Search for the cell housing the specified text and yield its (x, y) center coordinate. 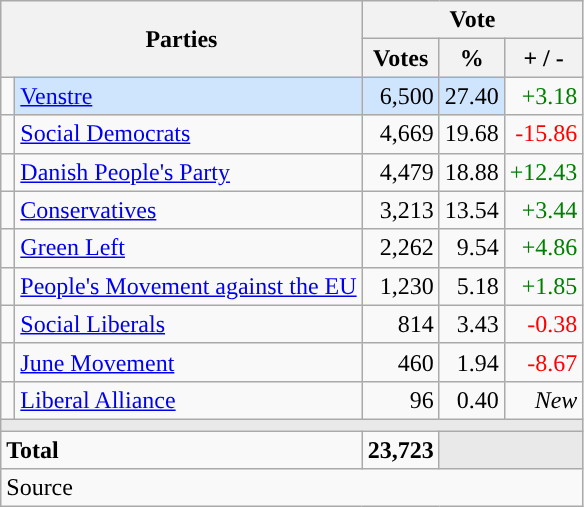
+ / - (544, 58)
-0.38 (544, 324)
-8.67 (544, 362)
People's Movement against the EU (188, 286)
5.18 (472, 286)
+4.86 (544, 248)
Social Liberals (188, 324)
Danish People's Party (188, 172)
96 (400, 400)
% (472, 58)
4,669 (400, 134)
Green Left (188, 248)
+3.44 (544, 210)
18.88 (472, 172)
0.40 (472, 400)
Venstre (188, 96)
+1.85 (544, 286)
+12.43 (544, 172)
+3.18 (544, 96)
9.54 (472, 248)
4,479 (400, 172)
Liberal Alliance (188, 400)
Social Democrats (188, 134)
Votes (400, 58)
1.94 (472, 362)
814 (400, 324)
Source (292, 488)
27.40 (472, 96)
19.68 (472, 134)
460 (400, 362)
June Movement (188, 362)
1,230 (400, 286)
Parties (182, 39)
Vote (472, 20)
6,500 (400, 96)
3,213 (400, 210)
2,262 (400, 248)
3.43 (472, 324)
-15.86 (544, 134)
13.54 (472, 210)
Total (182, 449)
New (544, 400)
Conservatives (188, 210)
23,723 (400, 449)
